Return the [x, y] coordinate for the center point of the cell that contains the specified text.  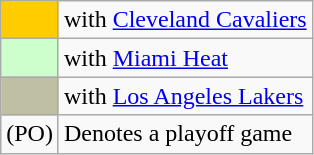
with Miami Heat [185, 58]
Denotes a playoff game [185, 134]
(PO) [30, 134]
with Cleveland Cavaliers [185, 20]
with Los Angeles Lakers [185, 96]
